Extract the (X, Y) coordinate from the center of the cell holding the provided text.  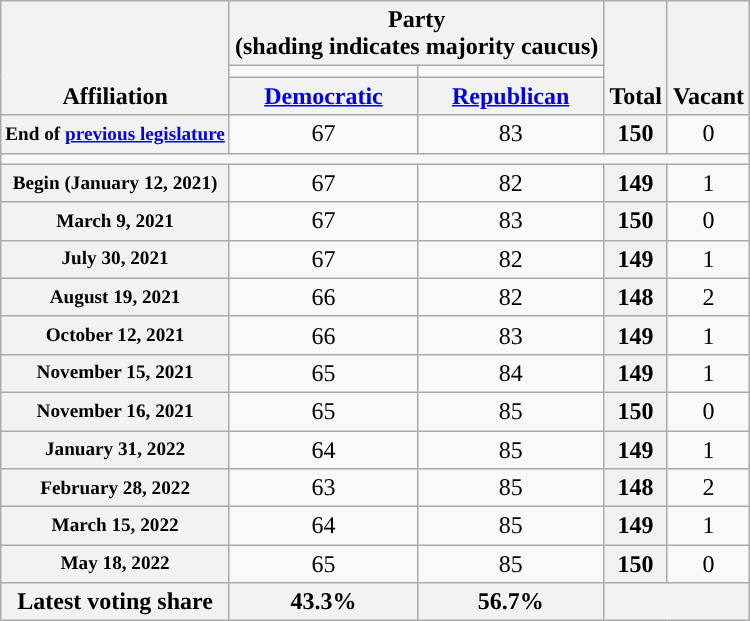
84 (511, 373)
43.3% (323, 602)
August 19, 2021 (116, 297)
November 15, 2021 (116, 373)
March 9, 2021 (116, 221)
January 31, 2022 (116, 449)
Party(shading indicates majority caucus) (416, 34)
Vacant (708, 58)
November 16, 2021 (116, 411)
July 30, 2021 (116, 259)
Latest voting share (116, 602)
End of previous legislature (116, 134)
Affiliation (116, 58)
May 18, 2022 (116, 564)
March 15, 2022 (116, 526)
February 28, 2022 (116, 488)
Begin (January 12, 2021) (116, 183)
63 (323, 488)
56.7% (511, 602)
Democratic (323, 96)
October 12, 2021 (116, 335)
Total (636, 58)
Republican (511, 96)
